Search for the cell housing the specified text and yield its (X, Y) center coordinate. 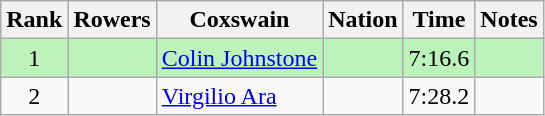
Colin Johnstone (239, 58)
Time (439, 20)
7:16.6 (439, 58)
Rowers (112, 20)
Notes (509, 20)
2 (34, 96)
Coxswain (239, 20)
1 (34, 58)
Virgilio Ara (239, 96)
Nation (363, 20)
Rank (34, 20)
7:28.2 (439, 96)
